Scan for the cell matching the given text and deliver its (X, Y) coordinate at center. 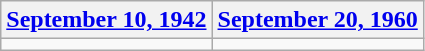
September 10, 1942 (106, 20)
September 20, 1960 (318, 20)
